Return [x, y] of the center of cell containing provided text 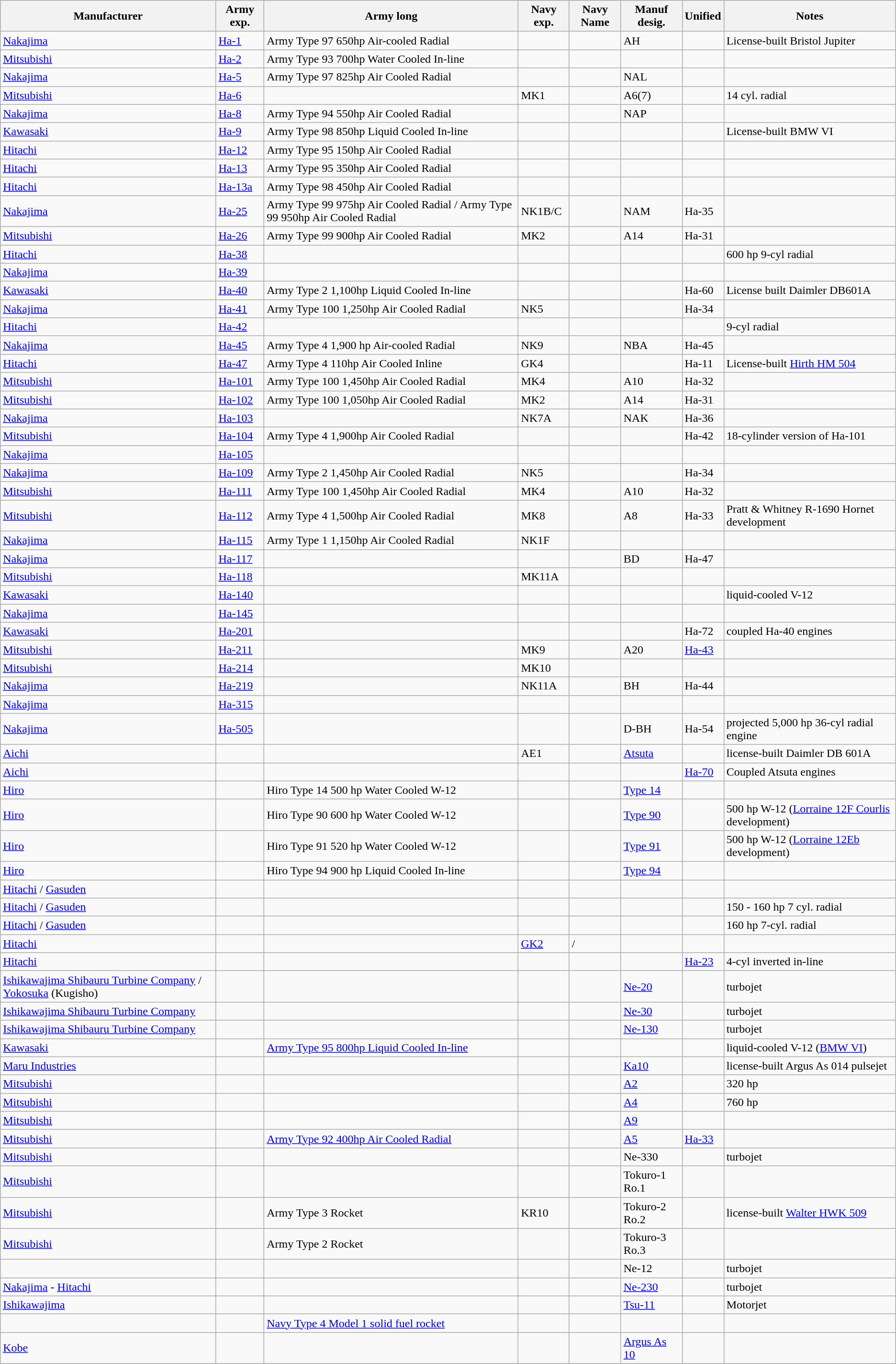
Ha-101 [240, 382]
Ne-330 [651, 1157]
A5 [651, 1139]
liquid-cooled V-12 (BMW VI) [810, 1048]
Army Type 98 850hp Liquid Cooled In-line [392, 132]
Ha-1 [240, 41]
Ha-39 [240, 272]
Army Type 4 110hp Air Cooled Inline [392, 363]
Kobe [108, 1348]
Atsuta [651, 754]
150 - 160 hp 7 cyl. radial [810, 907]
Ha-104 [240, 436]
A20 [651, 650]
Ha-505 [240, 729]
Ha-103 [240, 418]
Ha-6 [240, 95]
coupled Ha-40 engines [810, 631]
A8 [651, 515]
Army long [392, 16]
Ha-112 [240, 515]
Ha-118 [240, 577]
Army Type 95 150hp Air Cooled Radial [392, 150]
Ha-60 [703, 291]
Ha-219 [240, 686]
4-cyl inverted in-line [810, 962]
Army Type 97 825hp Air Cooled Radial [392, 77]
600 hp 9-cyl radial [810, 254]
Ha-145 [240, 613]
Ha-36 [703, 418]
Type 14 [651, 790]
BD [651, 559]
NK1B/C [544, 211]
MK8 [544, 515]
Type 90 [651, 815]
NAM [651, 211]
Manufacturer [108, 16]
Ne-230 [651, 1287]
Hiro Type 14 500 hp Water Cooled W-12 [392, 790]
Army Type 95 800hp Liquid Cooled In-line [392, 1048]
Coupled Atsuta engines [810, 772]
Army Type 4 1,900hp Air Cooled Radial [392, 436]
liquid-cooled V-12 [810, 595]
Army Type 99 900hp Air Cooled Radial [392, 236]
500 hp W-12 (Lorraine 12Eb development) [810, 845]
Ha-38 [240, 254]
Ne-30 [651, 1011]
A4 [651, 1102]
Hiro Type 90 600 hp Water Cooled W-12 [392, 815]
Type 91 [651, 845]
Army Type 98 450hp Air Cooled Radial [392, 186]
GK4 [544, 363]
license-built Walter HWK 509 [810, 1212]
Ha-26 [240, 236]
Ha-315 [240, 704]
Ha-44 [703, 686]
Ha-140 [240, 595]
9-cyl radial [810, 327]
Navy Name [595, 16]
Ha-115 [240, 540]
AH [651, 41]
760 hp [810, 1102]
Ha-54 [703, 729]
Army Type 4 1,900 hp Air-cooled Radial [392, 345]
Ha-211 [240, 650]
Army Type 2 1,450hp Air Cooled Radial [392, 473]
Type 94 [651, 870]
License-built Bristol Jupiter [810, 41]
Ha-117 [240, 559]
Ha-105 [240, 454]
Ha-111 [240, 491]
Tsu-11 [651, 1305]
Ha-72 [703, 631]
A2 [651, 1084]
NK9 [544, 345]
Ha-2 [240, 59]
AE1 [544, 754]
Army Type 92 400hp Air Cooled Radial [392, 1139]
MK11A [544, 577]
Army Type 95 350hp Air Cooled Radial [392, 168]
Ka10 [651, 1066]
Hiro Type 91 520 hp Water Cooled W-12 [392, 845]
A6(7) [651, 95]
Nakajima - Hitachi [108, 1287]
NAK [651, 418]
GK2 [544, 944]
/ [595, 944]
Ha-11 [703, 363]
NBA [651, 345]
Tokuro-2 Ro.2 [651, 1212]
Ha-23 [703, 962]
license-built Argus As 014 pulsejet [810, 1066]
Ha-70 [703, 772]
NK7A [544, 418]
KR10 [544, 1212]
Motorjet [810, 1305]
Ha-41 [240, 309]
Ha-13 [240, 168]
Ha-35 [703, 211]
Ha-201 [240, 631]
MK1 [544, 95]
Pratt & Whitney R-1690 Hornet development [810, 515]
Hiro Type 94 900 hp Liquid Cooled In-line [392, 870]
Ha-8 [240, 113]
Ne-20 [651, 986]
Ishikawajima Shibauru Turbine Company / Yokosuka (Kugisho) [108, 986]
Ha-12 [240, 150]
Army Type 99 975hp Air Cooled Radial / Army Type 99 950hp Air Cooled Radial [392, 211]
Army Type 1 1,150hp Air Cooled Radial [392, 540]
Navy exp. [544, 16]
Tokuro-3 Ro.3 [651, 1244]
Navy Type 4 Model 1 solid fuel rocket [392, 1323]
Army Type 3 Rocket [392, 1212]
Ha-5 [240, 77]
Unified [703, 16]
14 cyl. radial [810, 95]
Army Type 4 1,500hp Air Cooled Radial [392, 515]
18-cylinder version of Ha-101 [810, 436]
License built Daimler DB601A [810, 291]
Army Type 100 1,050hp Air Cooled Radial [392, 400]
Ha-43 [703, 650]
Ha-109 [240, 473]
BH [651, 686]
Tokuro-1 Ro.1 [651, 1182]
License-built BMW VI [810, 132]
Ha-40 [240, 291]
MK9 [544, 650]
160 hp 7-cyl. radial [810, 925]
projected 5,000 hp 36-cyl radial engine [810, 729]
NAL [651, 77]
Army Type 2 1,100hp Liquid Cooled In-line [392, 291]
Manuf desig. [651, 16]
D-BH [651, 729]
license-built Daimler DB 601A [810, 754]
Ha-13a [240, 186]
Ha-102 [240, 400]
Army exp. [240, 16]
NAP [651, 113]
Ha-25 [240, 211]
License-built Hirth HM 504 [810, 363]
Argus As 10 [651, 1348]
Ne-12 [651, 1269]
Army Type 2 Rocket [392, 1244]
Ha-214 [240, 668]
Ne-130 [651, 1029]
MK10 [544, 668]
500 hp W-12 (Lorraine 12F Courlis development) [810, 815]
Ishikawajima [108, 1305]
320 hp [810, 1084]
NK11A [544, 686]
Ha-9 [240, 132]
Army Type 97 650hp Air-cooled Radial [392, 41]
Army Type 93 700hp Water Cooled In-line [392, 59]
A9 [651, 1120]
Maru Industries [108, 1066]
NK1F [544, 540]
Army Type 94 550hp Air Cooled Radial [392, 113]
Notes [810, 16]
Army Type 100 1,250hp Air Cooled Radial [392, 309]
